Determine the (x, y) coordinate at the center of the cell enclosing the given text.  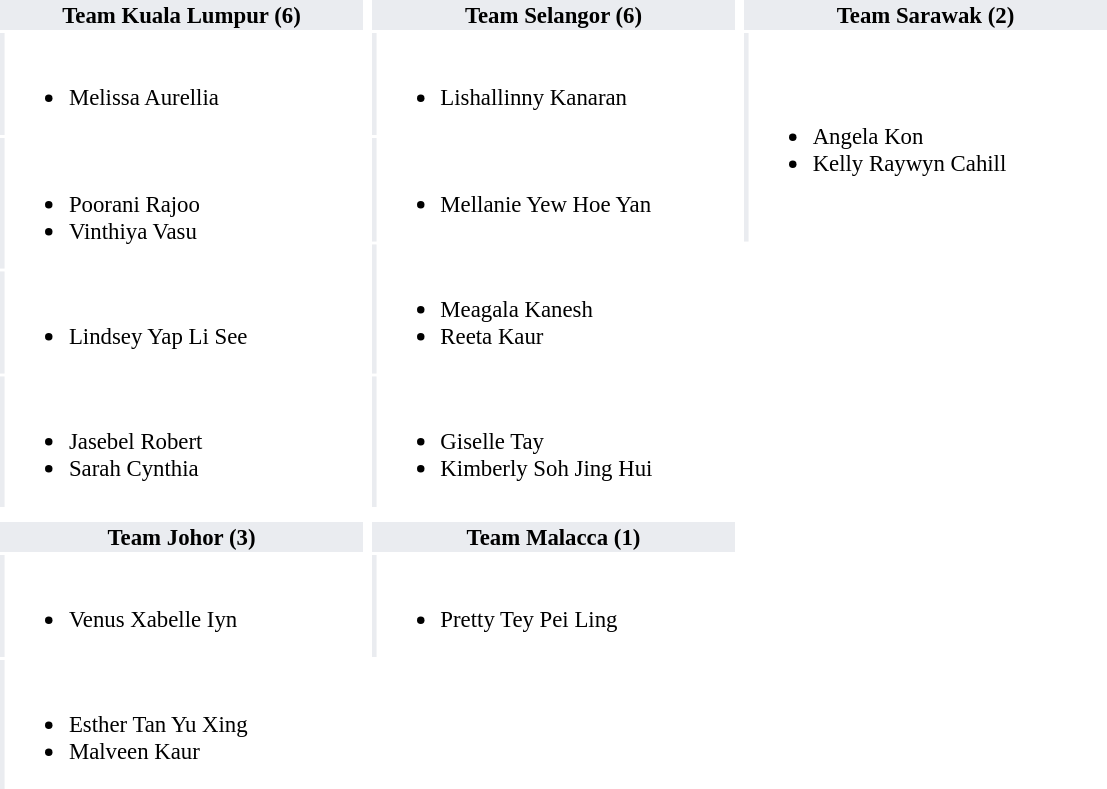
Mellanie Yew Hoe Yan (557, 190)
Melissa Aurellia (185, 84)
Team Malacca (1) (554, 536)
Venus Xabelle Iyn (185, 606)
Angela KonKelly Raywyn Cahill (929, 137)
Team Johor (3) (182, 536)
Jasebel RobertSarah Cynthia (185, 442)
Team Selangor (6) (554, 15)
Meagala KaneshReeta Kaur (557, 309)
Lindsey Yap Li See (185, 322)
Pretty Tey Pei Ling (557, 606)
Poorani RajooVinthiya Vasu (185, 204)
Team Kuala Lumpur (6) (182, 15)
Lishallinny Kanaran (557, 84)
Giselle TayKimberly Soh Jing Hui (557, 442)
Team Sarawak (2) (926, 15)
